Locate the cell with the specified text and output its [X, Y] center coordinate. 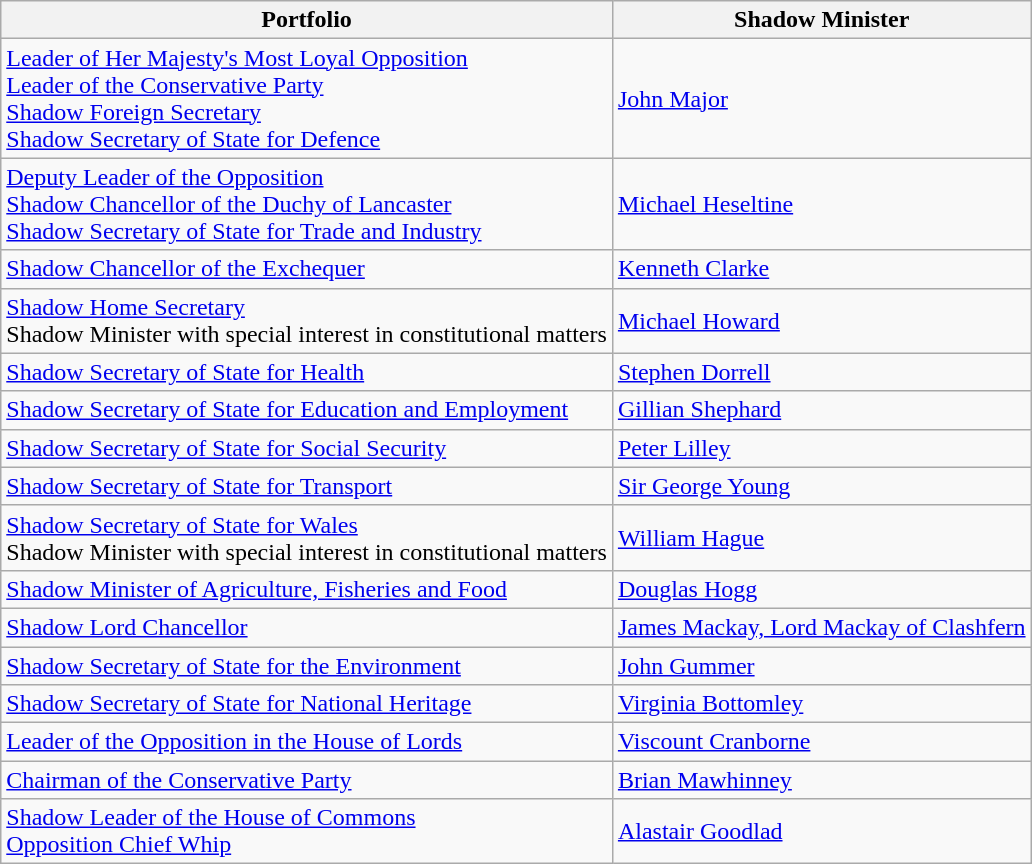
Shadow Secretary of State for WalesShadow Minister with special interest in constitutional matters [307, 538]
Viscount Cranborne [822, 742]
John Gummer [822, 665]
James Mackay, Lord Mackay of Clashfern [822, 627]
Shadow Secretary of State for the Environment [307, 665]
Brian Mawhinney [822, 780]
Portfolio [307, 20]
Shadow Secretary of State for Transport [307, 486]
Shadow Secretary of State for Education and Employment [307, 410]
Alastair Goodlad [822, 832]
Shadow Secretary of State for Social Security [307, 448]
Gillian Shephard [822, 410]
William Hague [822, 538]
Shadow Minister [822, 20]
Peter Lilley [822, 448]
Michael Howard [822, 320]
Shadow Leader of the House of Commons Opposition Chief Whip [307, 832]
Douglas Hogg [822, 589]
Sir George Young [822, 486]
Leader of the Opposition in the House of Lords [307, 742]
Shadow Chancellor of the Exchequer [307, 269]
Kenneth Clarke [822, 269]
Virginia Bottomley [822, 704]
Leader of Her Majesty's Most Loyal OppositionLeader of the Conservative PartyShadow Foreign SecretaryShadow Secretary of State for Defence [307, 98]
Shadow Secretary of State for Health [307, 372]
Chairman of the Conservative Party [307, 780]
Stephen Dorrell [822, 372]
Deputy Leader of the OppositionShadow Chancellor of the Duchy of LancasterShadow Secretary of State for Trade and Industry [307, 204]
John Major [822, 98]
Shadow Minister of Agriculture, Fisheries and Food [307, 589]
Shadow Home SecretaryShadow Minister with special interest in constitutional matters [307, 320]
Michael Heseltine [822, 204]
Shadow Lord Chancellor [307, 627]
Shadow Secretary of State for National Heritage [307, 704]
